Pinpoint the cell where the given text exists, returning its (x, y) midpoint coordinate. 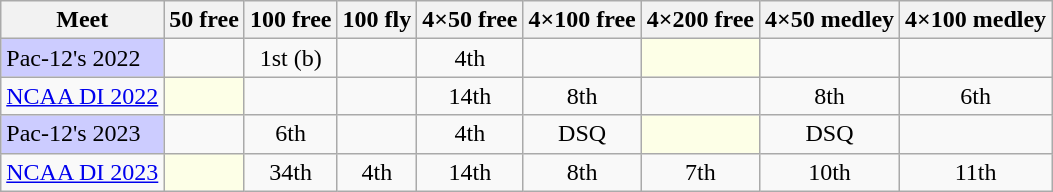
7th (700, 172)
Pac-12's 2022 (82, 58)
4×100 medley (976, 20)
1st (b) (290, 58)
50 free (204, 20)
4×100 free (582, 20)
100 free (290, 20)
10th (830, 172)
4×50 medley (830, 20)
Pac-12's 2023 (82, 134)
100 fly (377, 20)
4×200 free (700, 20)
Meet (82, 20)
NCAA DI 2023 (82, 172)
NCAA DI 2022 (82, 96)
11th (976, 172)
34th (290, 172)
4×50 free (470, 20)
